Find where the given text appears and provide that cell's center as (x, y) coordinate. 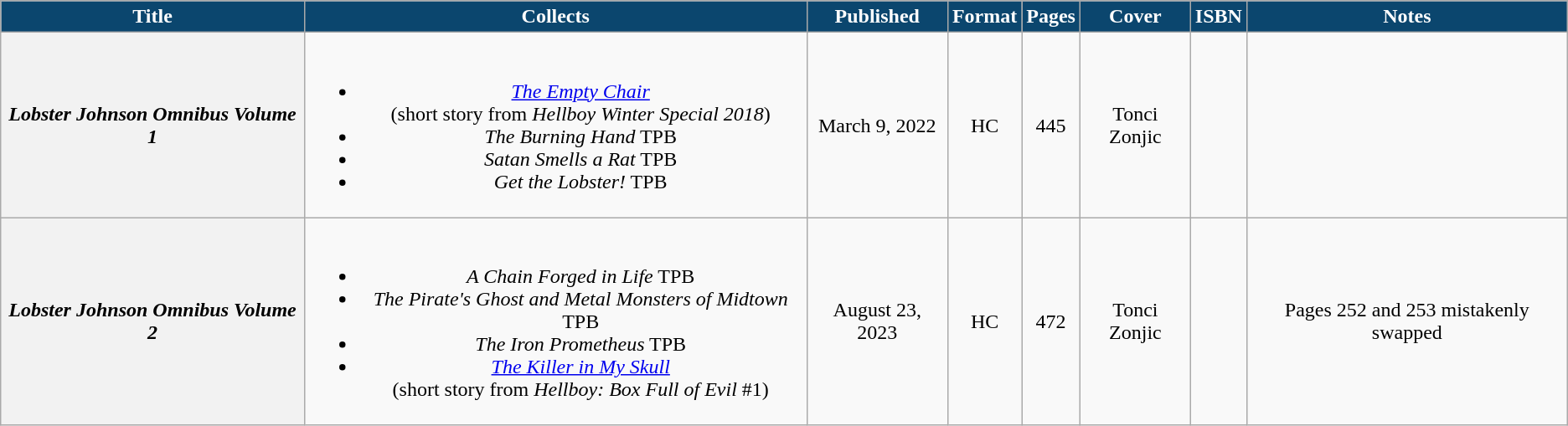
445 (1051, 126)
ISBN (1218, 17)
Lobster Johnson Omnibus Volume 2 (152, 321)
Pages (1051, 17)
Cover (1135, 17)
August 23, 2023 (877, 321)
Format (984, 17)
Lobster Johnson Omnibus Volume 1 (152, 126)
Pages 252 and 253 mistakenly swapped (1407, 321)
The Empty Chair(short story from Hellboy Winter Special 2018)The Burning Hand TPBSatan Smells a Rat TPBGet the Lobster! TPB (555, 126)
Collects (555, 17)
March 9, 2022 (877, 126)
Published (877, 17)
Notes (1407, 17)
472 (1051, 321)
Title (152, 17)
